Identify which cell holds the provided text, then report its (x, y) central coordinate. 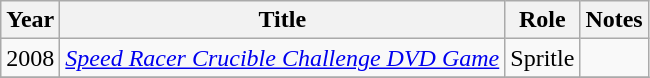
Title (282, 20)
Spritle (542, 58)
Year (30, 20)
2008 (30, 58)
Role (542, 20)
Notes (614, 20)
Speed Racer Crucible Challenge DVD Game (282, 58)
